For the text-containing cell, return its midpoint in [X, Y] coordinate format. 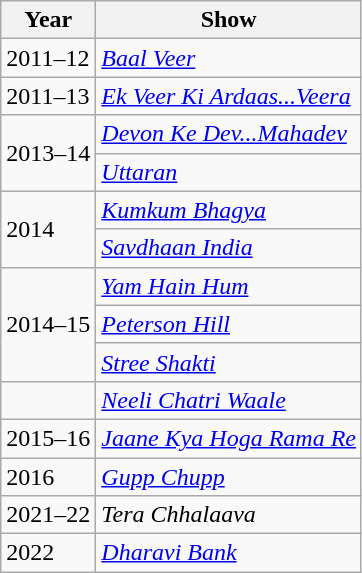
Jaane Kya Hoga Rama Re [229, 438]
Ek Veer Ki Ardaas...Veera [229, 96]
2021–22 [48, 515]
Baal Veer [229, 58]
Gupp Chupp [229, 477]
2011–13 [48, 96]
Year [48, 20]
2011–12 [48, 58]
Tera Chhalaava [229, 515]
2016 [48, 477]
Stree Shakti [229, 362]
Devon Ke Dev...Mahadev [229, 134]
2015–16 [48, 438]
2014 [48, 229]
2013–14 [48, 153]
Show [229, 20]
Yam Hain Hum [229, 286]
Peterson Hill [229, 324]
Uttaran [229, 172]
2014–15 [48, 324]
Neeli Chatri Waale [229, 400]
Dharavi Bank [229, 553]
Kumkum Bhagya [229, 210]
Savdhaan India [229, 248]
2022 [48, 553]
